Extract the [X, Y] coordinate from the center of the cell holding the provided text.  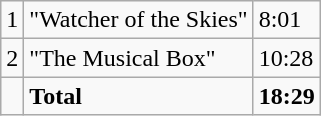
1 [12, 20]
Total [138, 96]
10:28 [286, 58]
"Watcher of the Skies" [138, 20]
8:01 [286, 20]
2 [12, 58]
"The Musical Box" [138, 58]
18:29 [286, 96]
